Locate the cell with the specified text and output its (x, y) center coordinate. 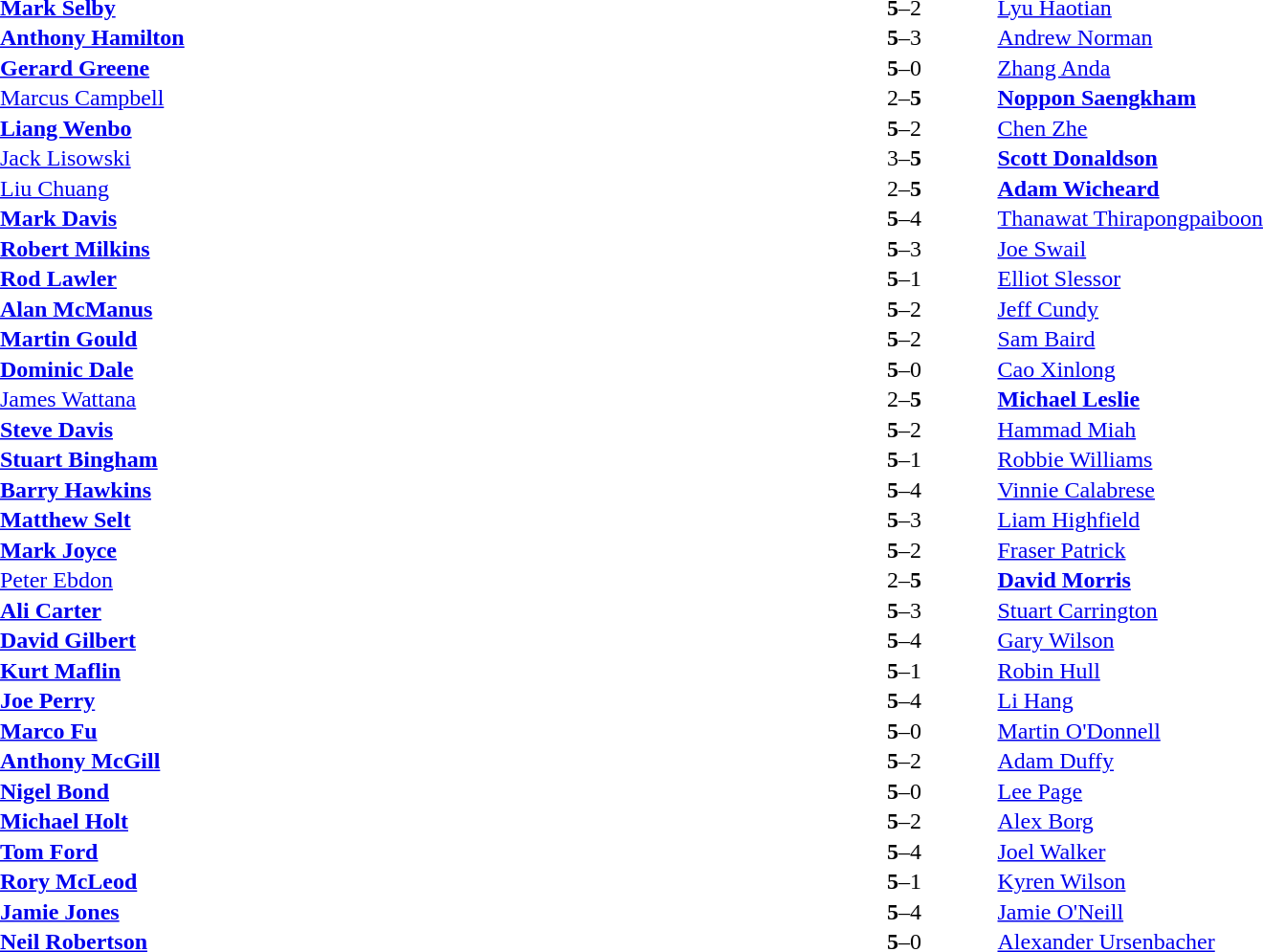
3–5 (903, 158)
